Find where the given text appears and provide that cell's center as (x, y) coordinate. 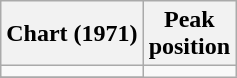
Chart (1971) (72, 34)
Peakposition (189, 34)
